Pinpoint the cell where the given text exists, returning its [x, y] midpoint coordinate. 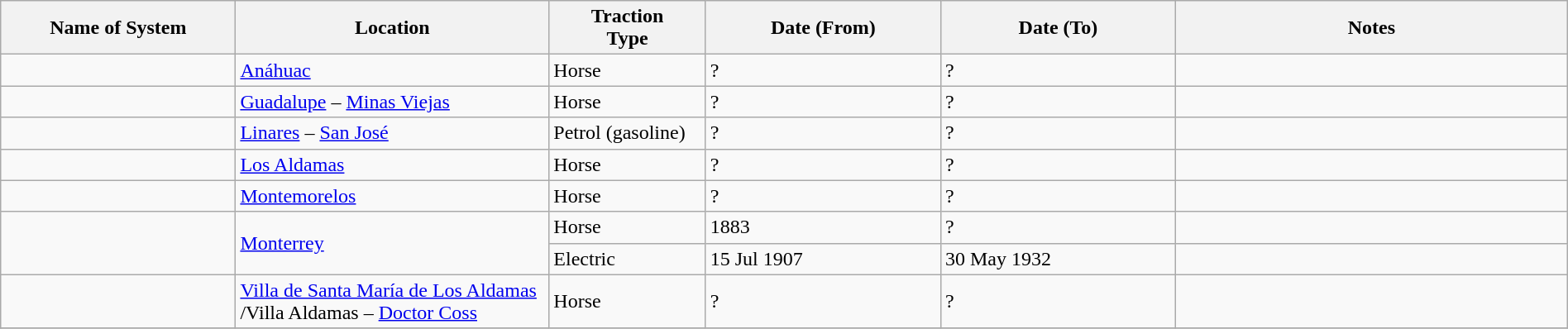
TractionType [627, 28]
Montemorelos [392, 196]
Name of System [118, 28]
Notes [1372, 28]
1883 [823, 227]
15 Jul 1907 [823, 259]
Location [392, 28]
Anáhuac [392, 70]
Villa de Santa María de Los Aldamas /Villa Aldamas – Doctor Coss [392, 301]
Guadalupe – Minas Viejas [392, 102]
30 May 1932 [1058, 259]
Date (To) [1058, 28]
Los Aldamas [392, 164]
Petrol (gasoline) [627, 133]
Monterrey [392, 243]
Date (From) [823, 28]
Linares – San José [392, 133]
Electric [627, 259]
